From the cell containing the given text, extract its center point as (x, y) coordinate. 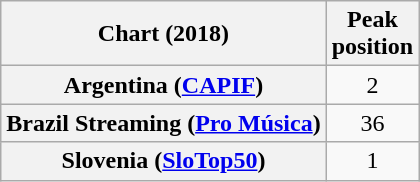
Peak position (372, 34)
Slovenia (SloTop50) (164, 161)
Brazil Streaming (Pro Música) (164, 123)
36 (372, 123)
Chart (2018) (164, 34)
2 (372, 85)
Argentina (CAPIF) (164, 85)
1 (372, 161)
